Return (x, y) of the center of cell containing provided text 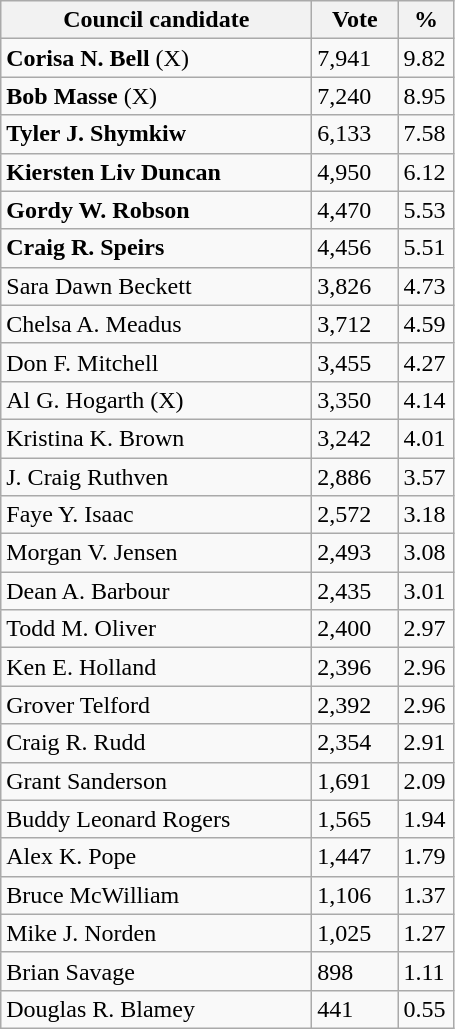
Tyler J. Shymkiw (156, 134)
Kristina K. Brown (156, 438)
Bob Masse (X) (156, 96)
Ken E. Holland (156, 667)
Sara Dawn Beckett (156, 286)
1.37 (426, 895)
Chelsa A. Meadus (156, 324)
2.91 (426, 743)
8.95 (426, 96)
% (426, 20)
2,396 (355, 667)
3,826 (355, 286)
Vote (355, 20)
Todd M. Oliver (156, 629)
Craig R. Speirs (156, 248)
Douglas R. Blamey (156, 1009)
2,886 (355, 477)
Grover Telford (156, 705)
3.01 (426, 591)
J. Craig Ruthven (156, 477)
7,240 (355, 96)
Mike J. Norden (156, 933)
9.82 (426, 58)
Faye Y. Isaac (156, 515)
1,025 (355, 933)
4,470 (355, 210)
1,447 (355, 857)
1,106 (355, 895)
Corisa N. Bell (X) (156, 58)
6,133 (355, 134)
1.79 (426, 857)
4.14 (426, 400)
Craig R. Rudd (156, 743)
1.11 (426, 971)
Alex K. Pope (156, 857)
4.01 (426, 438)
3,350 (355, 400)
3.18 (426, 515)
2,435 (355, 591)
4.27 (426, 362)
4.59 (426, 324)
6.12 (426, 172)
Dean A. Barbour (156, 591)
3,455 (355, 362)
Council candidate (156, 20)
1.27 (426, 933)
2,400 (355, 629)
3,242 (355, 438)
3.57 (426, 477)
1,565 (355, 819)
3.08 (426, 553)
2,572 (355, 515)
5.53 (426, 210)
7.58 (426, 134)
Don F. Mitchell (156, 362)
2.09 (426, 781)
0.55 (426, 1009)
Bruce McWilliam (156, 895)
2,493 (355, 553)
1,691 (355, 781)
2,392 (355, 705)
898 (355, 971)
1.94 (426, 819)
Morgan V. Jensen (156, 553)
2.97 (426, 629)
4,456 (355, 248)
5.51 (426, 248)
7,941 (355, 58)
Kiersten Liv Duncan (156, 172)
2,354 (355, 743)
Gordy W. Robson (156, 210)
4.73 (426, 286)
4,950 (355, 172)
441 (355, 1009)
3,712 (355, 324)
Buddy Leonard Rogers (156, 819)
Grant Sanderson (156, 781)
Al G. Hogarth (X) (156, 400)
Brian Savage (156, 971)
